Scan for the cell matching the given text and deliver its (x, y) coordinate at center. 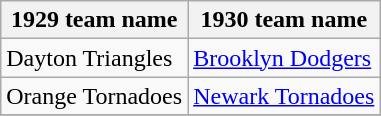
1930 team name (284, 20)
Brooklyn Dodgers (284, 58)
Orange Tornadoes (94, 96)
1929 team name (94, 20)
Newark Tornadoes (284, 96)
Dayton Triangles (94, 58)
